Determine the (X, Y) coordinate at the center of the cell enclosing the given text.  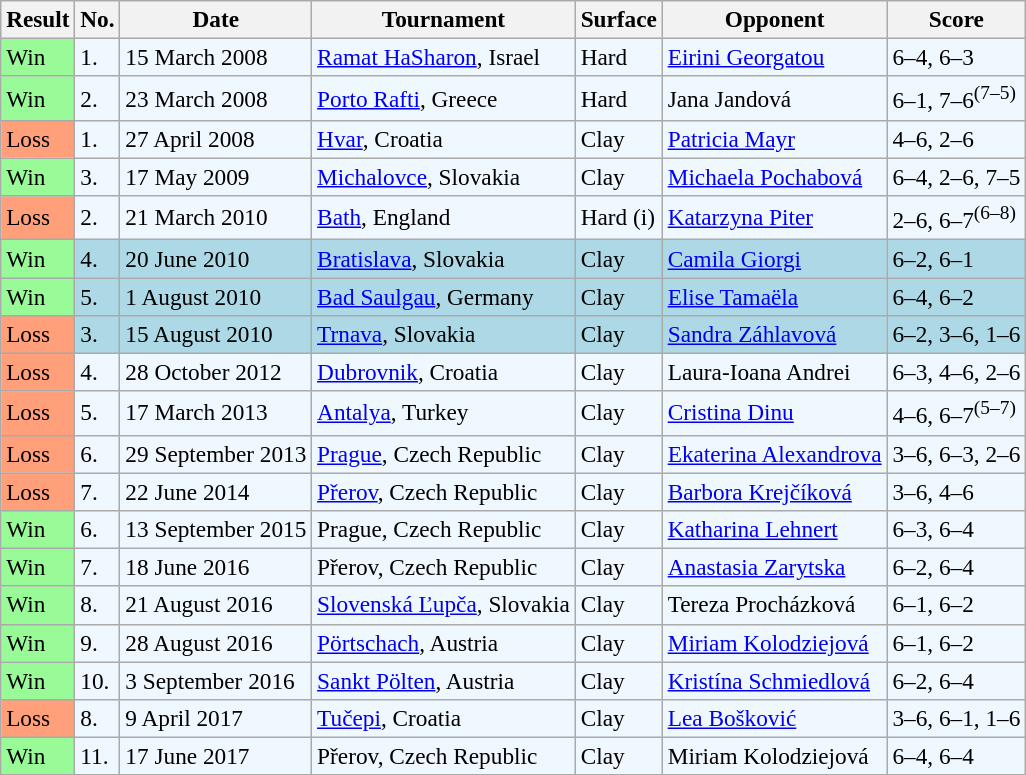
27 April 2008 (216, 139)
Hard (i) (618, 217)
Trnava, Slovakia (444, 334)
Tereza Procházková (774, 605)
Ramat HaSharon, Israel (444, 57)
17 May 2009 (216, 177)
Date (216, 19)
3–6, 6–1, 1–6 (956, 718)
29 September 2013 (216, 454)
6–3, 4–6, 2–6 (956, 372)
3 September 2016 (216, 680)
Camila Giorgi (774, 258)
Eirini Georgatou (774, 57)
Slovenská Ľupča, Slovakia (444, 605)
1 August 2010 (216, 296)
Porto Rafti, Greece (444, 98)
9 April 2017 (216, 718)
21 August 2016 (216, 605)
6–4, 6–3 (956, 57)
23 March 2008 (216, 98)
9. (98, 643)
4–6, 2–6 (956, 139)
Surface (618, 19)
Sandra Záhlavová (774, 334)
22 June 2014 (216, 491)
6–4, 2–6, 7–5 (956, 177)
Anastasia Zarytska (774, 567)
15 March 2008 (216, 57)
Michaela Pochabová (774, 177)
Bath, England (444, 217)
6–2, 6–1 (956, 258)
18 June 2016 (216, 567)
Hvar, Croatia (444, 139)
Cristina Dinu (774, 413)
28 October 2012 (216, 372)
Dubrovnik, Croatia (444, 372)
15 August 2010 (216, 334)
Sankt Pölten, Austria (444, 680)
Antalya, Turkey (444, 413)
Tučepi, Croatia (444, 718)
Jana Jandová (774, 98)
No. (98, 19)
6–3, 6–4 (956, 529)
Katharina Lehnert (774, 529)
Result (38, 19)
Elise Tamaëla (774, 296)
11. (98, 756)
Michalovce, Slovakia (444, 177)
21 March 2010 (216, 217)
Patricia Mayr (774, 139)
Score (956, 19)
20 June 2010 (216, 258)
Bratislava, Slovakia (444, 258)
Barbora Krejčíková (774, 491)
2–6, 6–7(6–8) (956, 217)
4–6, 6–7(5–7) (956, 413)
28 August 2016 (216, 643)
Katarzyna Piter (774, 217)
Kristína Schmiedlová (774, 680)
Bad Saulgau, Germany (444, 296)
6–4, 6–4 (956, 756)
Opponent (774, 19)
6–4, 6–2 (956, 296)
6–1, 7–6(7–5) (956, 98)
10. (98, 680)
Lea Bošković (774, 718)
3–6, 4–6 (956, 491)
Tournament (444, 19)
6–2, 3–6, 1–6 (956, 334)
Ekaterina Alexandrova (774, 454)
Pörtschach, Austria (444, 643)
3–6, 6–3, 2–6 (956, 454)
Laura-Ioana Andrei (774, 372)
13 September 2015 (216, 529)
17 June 2017 (216, 756)
17 March 2013 (216, 413)
